Find where the given text appears and provide that cell's center as [X, Y] coordinate. 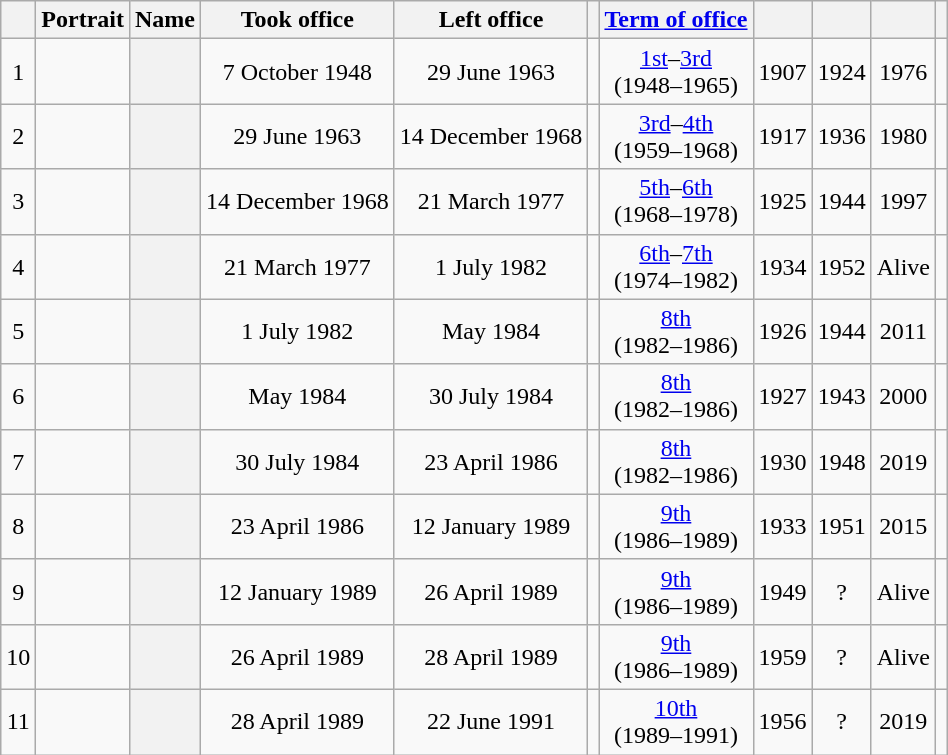
7 [18, 462]
1907 [782, 72]
1924 [842, 72]
1936 [842, 136]
1943 [842, 396]
Left office [491, 20]
2015 [903, 526]
1976 [903, 72]
1980 [903, 136]
1951 [842, 526]
1949 [782, 592]
1925 [782, 202]
10th(1989–1991) [676, 722]
2011 [903, 332]
1 [18, 72]
11 [18, 722]
4 [18, 266]
Portrait [83, 20]
3rd–4th(1959–1968) [676, 136]
5th–6th(1968–1978) [676, 202]
2000 [903, 396]
6th–7th(1974–1982) [676, 266]
6 [18, 396]
1926 [782, 332]
Name [164, 20]
1933 [782, 526]
5 [18, 332]
Term of office [676, 20]
1952 [842, 266]
1997 [903, 202]
1959 [782, 656]
Took office [298, 20]
22 June 1991 [491, 722]
9 [18, 592]
1917 [782, 136]
1934 [782, 266]
1930 [782, 462]
1927 [782, 396]
1st–3rd(1948–1965) [676, 72]
7 October 1948 [298, 72]
2 [18, 136]
1956 [782, 722]
10 [18, 656]
1948 [842, 462]
8 [18, 526]
3 [18, 202]
